Return the (x, y) coordinate for the center point of the cell that contains the specified text.  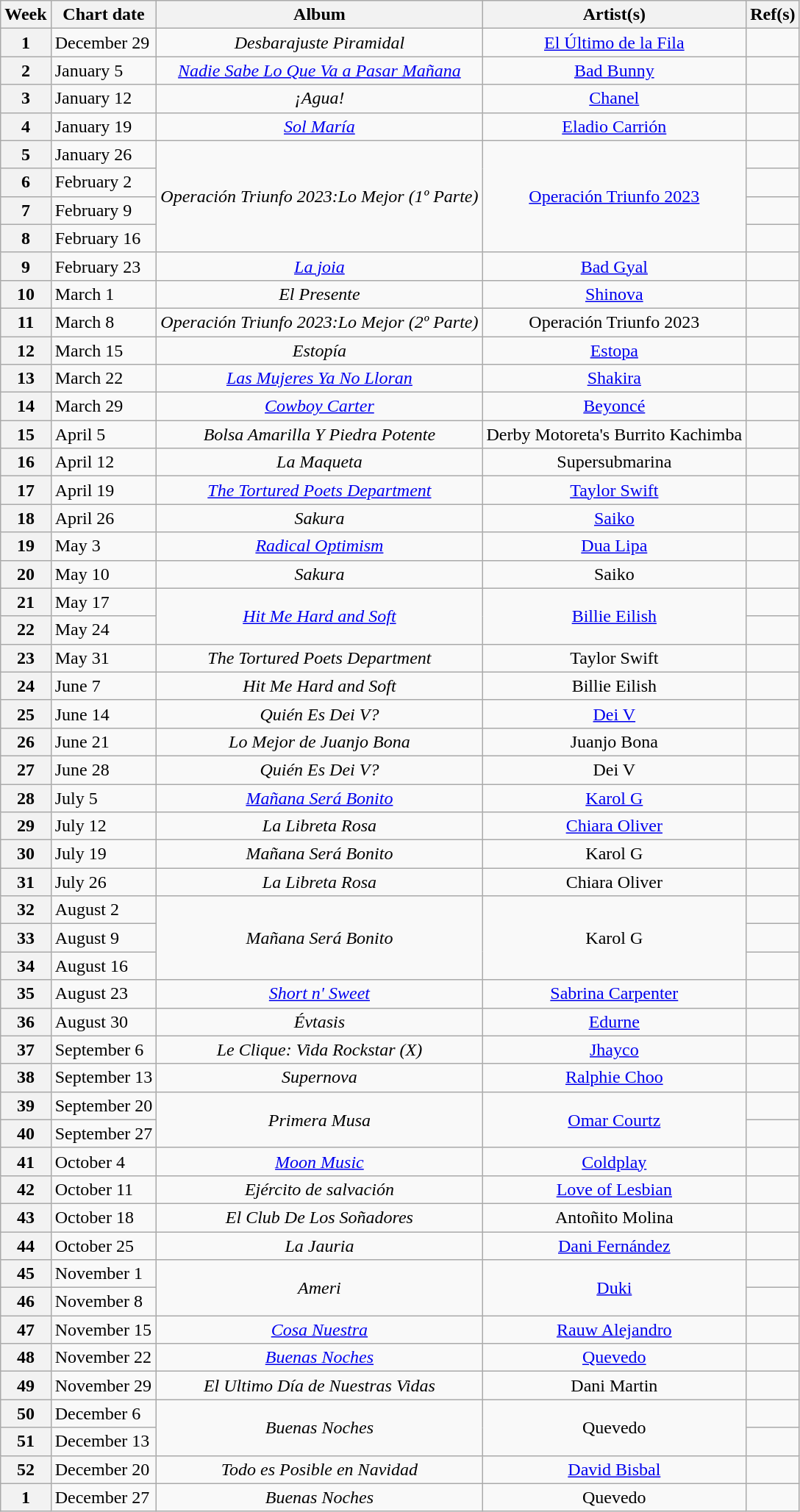
51 (26, 1441)
40 (26, 1133)
May 31 (104, 658)
August 16 (104, 966)
March 29 (104, 406)
41 (26, 1161)
January 26 (104, 154)
16 (26, 462)
Love of Lesbian (615, 1189)
February 2 (104, 182)
Chanel (615, 98)
Antoñito Molina (615, 1217)
December 13 (104, 1441)
11 (26, 322)
22 (26, 630)
La joia (319, 266)
El Presente (319, 294)
Derby Motoreta's Burrito Kachimba (615, 434)
November 1 (104, 1274)
32 (26, 910)
47 (26, 1330)
12 (26, 351)
July 19 (104, 854)
39 (26, 1106)
Bolsa Amarilla Y Piedra Potente (319, 434)
44 (26, 1246)
La Maqueta (319, 462)
7 (26, 210)
March 22 (104, 379)
42 (26, 1189)
September 20 (104, 1106)
Rauw Alejandro (615, 1330)
34 (26, 966)
37 (26, 1050)
Shakira (615, 379)
Jhayco (615, 1050)
December 6 (104, 1414)
Dani Martin (615, 1386)
August 23 (104, 994)
Cowboy Carter (319, 406)
Ameri (319, 1288)
November 8 (104, 1302)
49 (26, 1386)
Coldplay (615, 1161)
Las Mujeres Ya No Lloran (319, 379)
10 (26, 294)
9 (26, 266)
Week (26, 15)
2 (26, 71)
June 21 (104, 742)
March 15 (104, 351)
November 22 (104, 1358)
3 (26, 98)
Bad Gyal (615, 266)
8 (26, 238)
Moon Music (319, 1161)
January 12 (104, 98)
August 9 (104, 938)
September 27 (104, 1133)
Primera Musa (319, 1119)
Estopía (319, 351)
29 (26, 826)
July 12 (104, 826)
La Jauria (319, 1246)
24 (26, 686)
13 (26, 379)
Le Clique: Vida Rockstar (X) (319, 1050)
May 17 (104, 602)
Sol María (319, 126)
Dani Fernández (615, 1246)
20 (26, 574)
December 20 (104, 1469)
October 25 (104, 1246)
Artist(s) (615, 15)
Supernova (319, 1078)
June 28 (104, 770)
Radical Optimism (319, 546)
March 8 (104, 322)
21 (26, 602)
17 (26, 490)
September 13 (104, 1078)
Operación Triunfo 2023:Lo Mejor (2º Parte) (319, 322)
Nadie Sabe Lo Que Va a Pasar Mañana (319, 71)
43 (26, 1217)
May 24 (104, 630)
September 6 (104, 1050)
50 (26, 1414)
Ejército de salvación (319, 1189)
August 2 (104, 910)
Estopa (615, 351)
19 (26, 546)
November 29 (104, 1386)
December 27 (104, 1497)
4 (26, 126)
15 (26, 434)
Évtasis (319, 1022)
Album (319, 15)
April 12 (104, 462)
April 5 (104, 434)
31 (26, 882)
December 29 (104, 43)
October 4 (104, 1161)
June 7 (104, 686)
April 26 (104, 518)
El Ultimo Día de Nuestras Vidas (319, 1386)
48 (26, 1358)
May 3 (104, 546)
Dua Lipa (615, 546)
April 19 (104, 490)
25 (26, 714)
February 9 (104, 210)
18 (26, 518)
Eladio Carrión (615, 126)
30 (26, 854)
Shinova (615, 294)
March 1 (104, 294)
July 5 (104, 798)
Bad Bunny (615, 71)
Edurne (615, 1022)
October 18 (104, 1217)
Desbarajuste Piramidal (319, 43)
Juanjo Bona (615, 742)
Beyoncé (615, 406)
El Club De Los Soñadores (319, 1217)
38 (26, 1078)
June 14 (104, 714)
14 (26, 406)
Ralphie Choo (615, 1078)
28 (26, 798)
23 (26, 658)
August 30 (104, 1022)
Short n' Sweet (319, 994)
Omar Courtz (615, 1119)
46 (26, 1302)
May 10 (104, 574)
November 15 (104, 1330)
¡Agua! (319, 98)
January 5 (104, 71)
Operación Triunfo 2023:Lo Mejor (1º Parte) (319, 196)
5 (26, 154)
Ref(s) (773, 15)
Sabrina Carpenter (615, 994)
February 16 (104, 238)
Duki (615, 1288)
36 (26, 1022)
Lo Mejor de Juanjo Bona (319, 742)
35 (26, 994)
David Bisbal (615, 1469)
February 23 (104, 266)
Supersubmarina (615, 462)
El Último de la Fila (615, 43)
26 (26, 742)
6 (26, 182)
January 19 (104, 126)
27 (26, 770)
July 26 (104, 882)
October 11 (104, 1189)
33 (26, 938)
52 (26, 1469)
Chart date (104, 15)
Todo es Posible en Navidad (319, 1469)
45 (26, 1274)
Cosa Nuestra (319, 1330)
